For the text-containing cell, return its midpoint in [x, y] coordinate format. 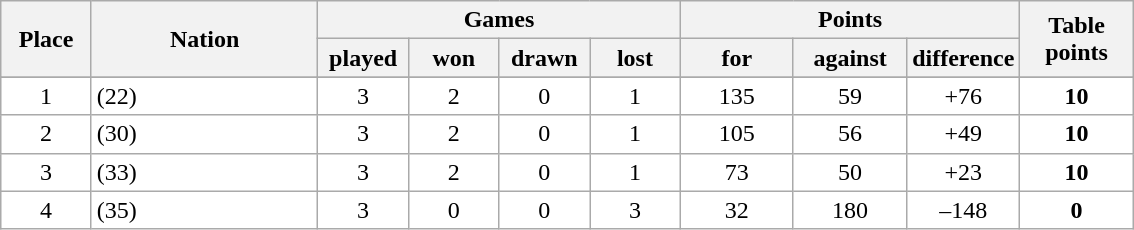
59 [850, 96]
32 [736, 210]
Place [46, 39]
against [850, 58]
135 [736, 96]
Games [499, 20]
played [364, 58]
+76 [964, 96]
4 [46, 210]
difference [964, 58]
105 [736, 134]
won [454, 58]
Nation [204, 39]
73 [736, 172]
lost [636, 58]
for [736, 58]
(30) [204, 134]
–148 [964, 210]
Points [850, 20]
(33) [204, 172]
180 [850, 210]
56 [850, 134]
drawn [544, 58]
(35) [204, 210]
50 [850, 172]
+23 [964, 172]
(22) [204, 96]
Tablepoints [1076, 39]
+49 [964, 134]
